Provide the [x, y] coordinate of the cell's center where the given text is located.  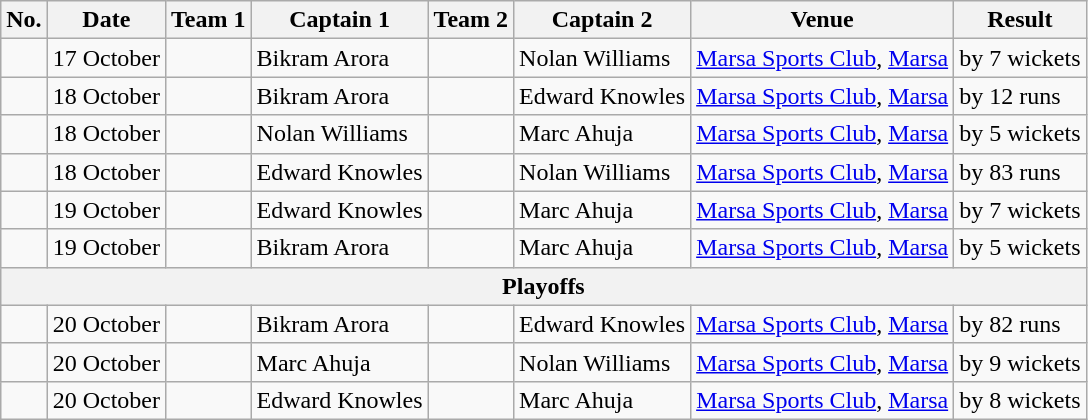
Date [106, 20]
by 8 wickets [1020, 400]
by 9 wickets [1020, 362]
Captain 2 [602, 20]
Playoffs [544, 286]
Team 2 [471, 20]
17 October [106, 58]
Result [1020, 20]
Team 1 [209, 20]
by 82 runs [1020, 324]
by 83 runs [1020, 172]
Venue [822, 20]
Captain 1 [340, 20]
by 12 runs [1020, 96]
No. [24, 20]
